Locate the cell with the specified text and output its [X, Y] center coordinate. 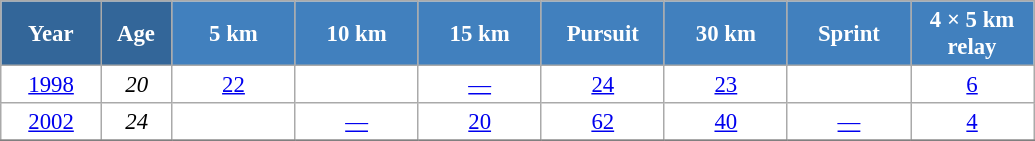
22 [234, 85]
1998 [52, 85]
2002 [52, 122]
Year [52, 34]
23 [726, 85]
Pursuit [602, 34]
15 km [480, 34]
Sprint [848, 34]
40 [726, 122]
4 × 5 km relay [972, 34]
4 [972, 122]
5 km [234, 34]
62 [602, 122]
10 km [356, 34]
6 [972, 85]
Age [136, 34]
30 km [726, 34]
